Scan for the cell matching the given text and deliver its [x, y] coordinate at center. 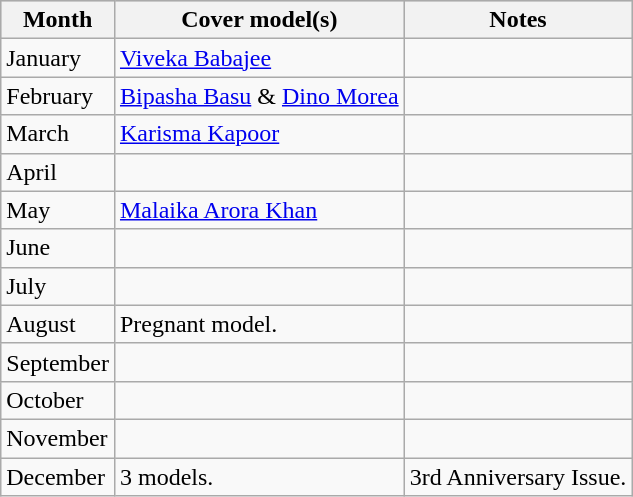
February [58, 96]
July [58, 286]
August [58, 324]
January [58, 58]
September [58, 362]
Notes [518, 20]
Malaika Arora Khan [259, 210]
October [58, 400]
3 models. [259, 477]
March [58, 134]
Pregnant model. [259, 324]
Viveka Babajee [259, 58]
Bipasha Basu & Dino Morea [259, 96]
April [58, 172]
December [58, 477]
Month [58, 20]
November [58, 438]
Karisma Kapoor [259, 134]
Cover model(s) [259, 20]
3rd Anniversary Issue. [518, 477]
June [58, 248]
May [58, 210]
